Identify which cell holds the provided text, then report its [X, Y] central coordinate. 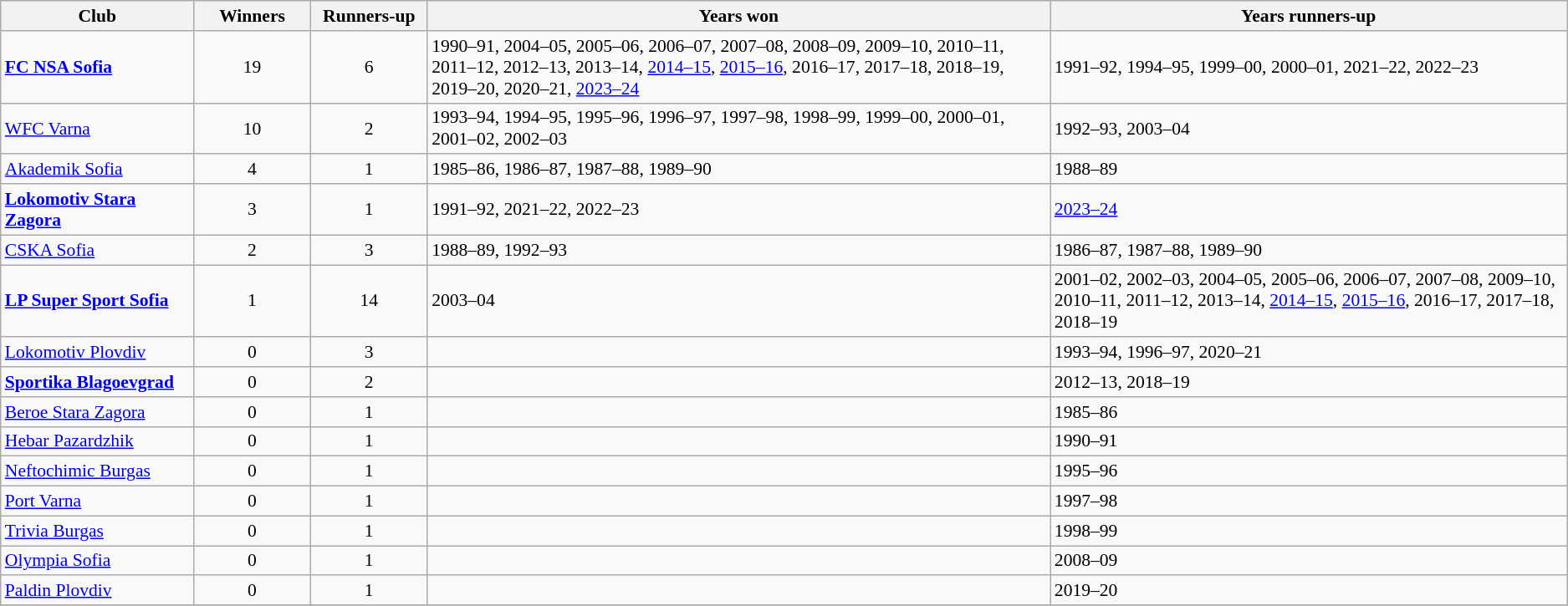
1991–92, 1994–95, 1999–00, 2000–01, 2021–22, 2022–23 [1309, 67]
2023–24 [1309, 209]
1992–93, 2003–04 [1309, 129]
1985–86 [1309, 412]
1995–96 [1309, 471]
Club [97, 16]
14 [369, 301]
19 [253, 67]
1997–98 [1309, 502]
1985–86, 1986–87, 1987–88, 1989–90 [739, 170]
Years runners-up [1309, 16]
1986–87, 1987–88, 1989–90 [1309, 250]
2019–20 [1309, 591]
6 [369, 67]
2012–13, 2018–19 [1309, 382]
10 [253, 129]
Lokomotiv Stara Zagora [97, 209]
Hebar Pazardzhik [97, 441]
Years won [739, 16]
2003–04 [739, 301]
Sportika Blagoevgrad [97, 382]
FC NSA Sofia [97, 67]
WFC Varna [97, 129]
1993–94, 1994–95, 1995–96, 1996–97, 1997–98, 1998–99, 1999–00, 2000–01, 2001–02, 2002–03 [739, 129]
Akademik Sofia [97, 170]
Winners [253, 16]
1990–91 [1309, 441]
Port Varna [97, 502]
Olympia Sofia [97, 561]
Beroe Stara Zagora [97, 412]
LP Super Sport Sofia [97, 301]
1988–89 [1309, 170]
Runners-up [369, 16]
1993–94, 1996–97, 2020–21 [1309, 353]
2008–09 [1309, 561]
CSKA Sofia [97, 250]
1998–99 [1309, 531]
4 [253, 170]
Trivia Burgas [97, 531]
Paldin Plovdiv [97, 591]
Neftochimic Burgas [97, 471]
2001–02, 2002–03, 2004–05, 2005–06, 2006–07, 2007–08, 2009–10, 2010–11, 2011–12, 2013–14, 2014–15, 2015–16, 2016–17, 2017–18, 2018–19 [1309, 301]
1991–92, 2021–22, 2022–23 [739, 209]
Lokomotiv Plovdiv [97, 353]
1988–89, 1992–93 [739, 250]
